Capture the cell that displays the provided text and extract its [x, y] central coordinate. 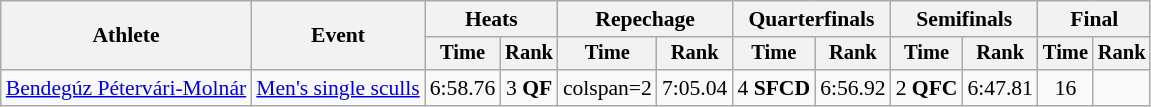
Event [338, 36]
3 QF [529, 88]
Men's single sculls [338, 88]
Heats [492, 19]
Semifinals [964, 19]
Repechage [646, 19]
Athlete [126, 36]
4 SFCD [774, 88]
6:47.81 [1000, 88]
colspan=2 [608, 88]
16 [1066, 88]
Bendegúz Pétervári-Molnár [126, 88]
6:56.92 [852, 88]
7:05.04 [694, 88]
2 QFC [927, 88]
6:58.76 [462, 88]
Quarterfinals [811, 19]
Final [1094, 19]
